Find where the given text appears and provide that cell's center as (X, Y) coordinate. 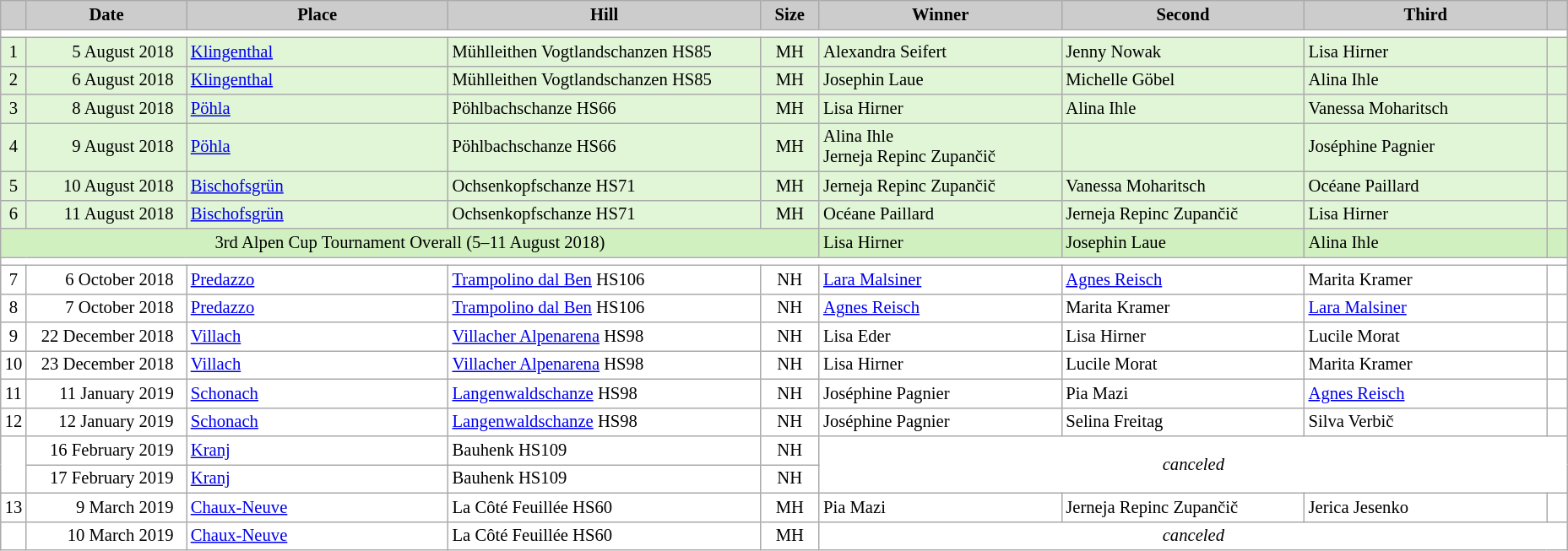
9 March 2019 (106, 507)
Lisa Eder (941, 337)
7 October 2018 (106, 308)
Second (1182, 14)
11 January 2019 (106, 393)
Selina Freitag (1182, 422)
11 (14, 393)
Jenny Nowak (1182, 51)
Alina Ihle Jerneja Repinc Zupančič (941, 147)
2 (14, 80)
3rd Alpen Cup Tournament Overall (5–11 August 2018) (410, 242)
Jerica Jesenko (1425, 507)
5 August 2018 (106, 51)
23 December 2018 (106, 365)
Size (789, 14)
16 February 2019 (106, 450)
12 January 2019 (106, 422)
1 (14, 51)
6 (14, 214)
Michelle Göbel (1182, 80)
17 February 2019 (106, 478)
6 October 2018 (106, 279)
4 (14, 147)
10 (14, 365)
7 (14, 279)
8 (14, 308)
5 (14, 186)
Winner (941, 14)
Third (1425, 14)
Silva Verbič (1425, 422)
11 August 2018 (106, 214)
Date (106, 14)
10 March 2019 (106, 536)
Alexandra Seifert (941, 51)
10 August 2018 (106, 186)
6 August 2018 (106, 80)
9 August 2018 (106, 147)
Hill (605, 14)
8 August 2018 (106, 109)
22 December 2018 (106, 337)
13 (14, 507)
Place (317, 14)
9 (14, 337)
3 (14, 109)
12 (14, 422)
